Identify which cell holds the provided text, then report its (x, y) central coordinate. 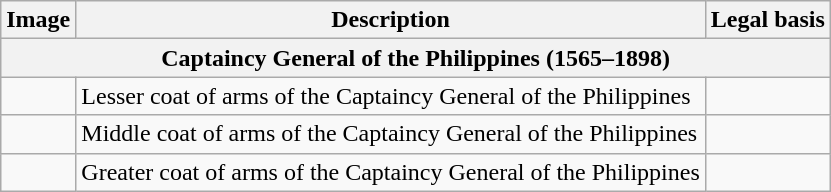
Captaincy General of the Philippines (1565–1898) (416, 58)
Legal basis (768, 20)
Image (38, 20)
Middle coat of arms of the Captaincy General of the Philippines (391, 134)
Greater coat of arms of the Captaincy General of the Philippines (391, 172)
Description (391, 20)
Lesser coat of arms of the Captaincy General of the Philippines (391, 96)
